Locate the cell with the specified text and output its (X, Y) center coordinate. 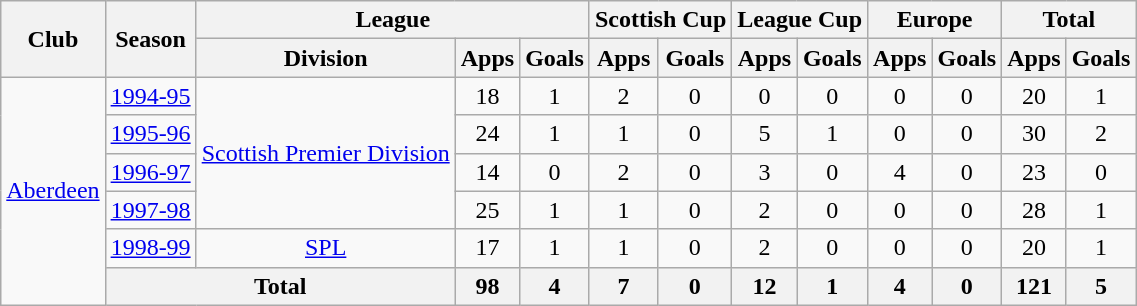
28 (1034, 210)
98 (487, 286)
Scottish Premier Division (326, 153)
SPL (326, 248)
Scottish Cup (660, 20)
League Cup (800, 20)
Europe (935, 20)
1996-97 (150, 172)
Division (326, 58)
25 (487, 210)
1995-96 (150, 134)
17 (487, 248)
Club (53, 39)
121 (1034, 286)
30 (1034, 134)
1997-98 (150, 210)
1994-95 (150, 96)
24 (487, 134)
18 (487, 96)
12 (764, 286)
1998-99 (150, 248)
14 (487, 172)
Season (150, 39)
7 (623, 286)
League (392, 20)
3 (764, 172)
Aberdeen (53, 191)
23 (1034, 172)
